Return (X, Y) of the center of cell containing provided text 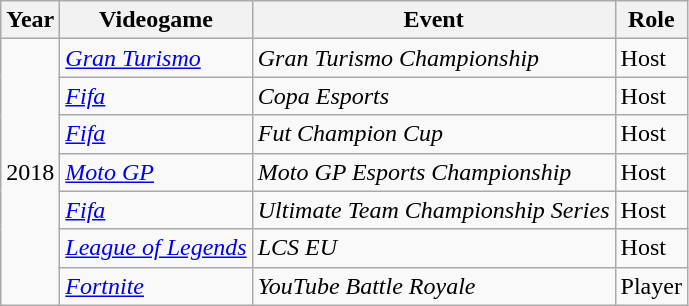
LCS EU (434, 248)
2018 (30, 172)
Fortnite (156, 286)
League of Legends (156, 248)
Year (30, 20)
Gran Turismo Championship (434, 58)
Moto GP (156, 172)
Role (651, 20)
Fut Champion Cup (434, 134)
Event (434, 20)
Player (651, 286)
YouTube Battle Royale (434, 286)
Copa Esports (434, 96)
Ultimate Team Championship Series (434, 210)
Moto GP Esports Championship (434, 172)
Videogame (156, 20)
Gran Turismo (156, 58)
